Provide the (X, Y) coordinate of the cell's center where the given text is located.  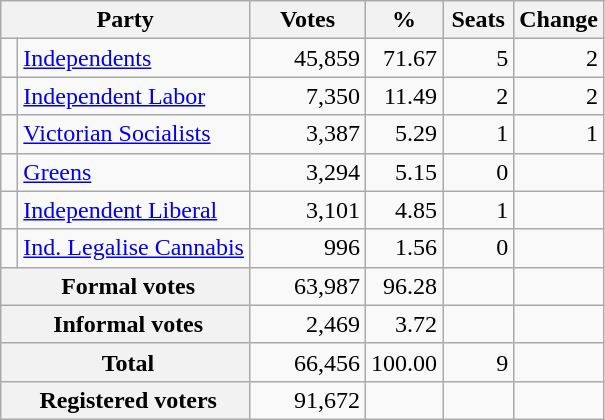
3,387 (307, 134)
91,672 (307, 400)
Independent Labor (134, 96)
Seats (478, 20)
5 (478, 58)
Votes (307, 20)
45,859 (307, 58)
Ind. Legalise Cannabis (134, 248)
9 (478, 362)
4.85 (404, 210)
96.28 (404, 286)
Independent Liberal (134, 210)
Greens (134, 172)
Total (126, 362)
3.72 (404, 324)
71.67 (404, 58)
63,987 (307, 286)
1.56 (404, 248)
Formal votes (126, 286)
3,294 (307, 172)
100.00 (404, 362)
5.29 (404, 134)
% (404, 20)
11.49 (404, 96)
Party (126, 20)
Informal votes (126, 324)
2,469 (307, 324)
Victorian Socialists (134, 134)
Change (559, 20)
7,350 (307, 96)
Registered voters (126, 400)
996 (307, 248)
66,456 (307, 362)
5.15 (404, 172)
3,101 (307, 210)
Independents (134, 58)
